Identify which cell holds the provided text, then report its (x, y) central coordinate. 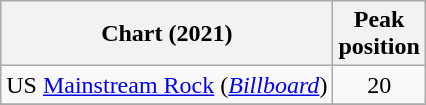
20 (379, 85)
US Mainstream Rock (Billboard) (167, 85)
Peakposition (379, 34)
Chart (2021) (167, 34)
